For the text-containing cell, return its midpoint in [x, y] coordinate format. 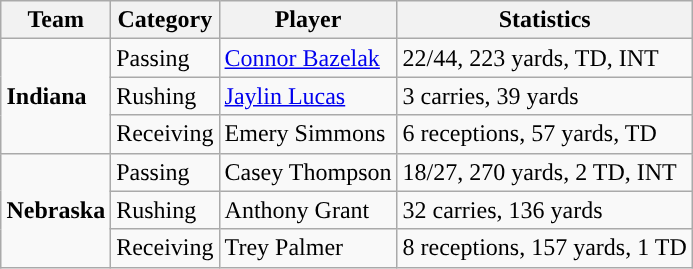
Anthony Grant [308, 210]
22/44, 223 yards, TD, INT [544, 58]
Connor Bazelak [308, 58]
6 receptions, 57 yards, TD [544, 134]
Team [56, 20]
Trey Palmer [308, 248]
8 receptions, 157 yards, 1 TD [544, 248]
Casey Thompson [308, 172]
Player [308, 20]
Category [165, 20]
Nebraska [56, 210]
Indiana [56, 96]
3 carries, 39 yards [544, 96]
Emery Simmons [308, 134]
Statistics [544, 20]
Jaylin Lucas [308, 96]
32 carries, 136 yards [544, 210]
18/27, 270 yards, 2 TD, INT [544, 172]
